Extract the [x, y] coordinate from the center of the cell holding the provided text.  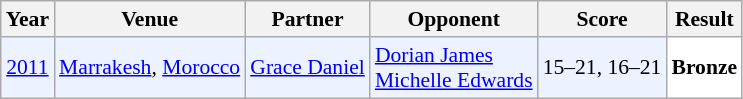
Venue [150, 19]
2011 [28, 68]
Opponent [454, 19]
Score [602, 19]
Marrakesh, Morocco [150, 68]
Partner [308, 19]
Year [28, 19]
Grace Daniel [308, 68]
Dorian James Michelle Edwards [454, 68]
Result [704, 19]
15–21, 16–21 [602, 68]
Bronze [704, 68]
